Determine the (X, Y) coordinate at the center of the cell enclosing the given text.  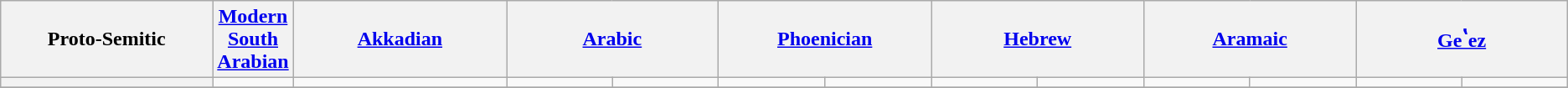
Aramaic (1250, 39)
Geʽez (1462, 39)
Modern South Arabian (253, 39)
Proto-Semitic (107, 39)
Hebrew (1037, 39)
Arabic (613, 39)
Phoenician (824, 39)
Akkadian (400, 39)
